Pinpoint the cell where the given text exists, returning its (x, y) midpoint coordinate. 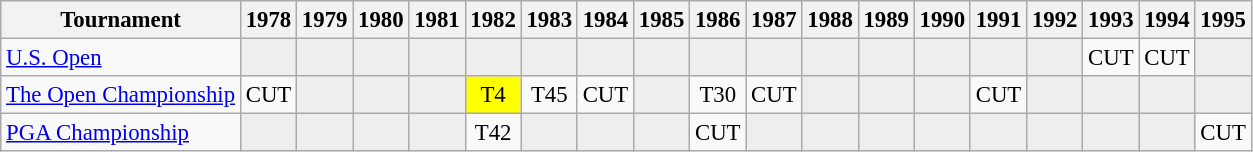
T45 (549, 95)
T30 (718, 95)
1982 (493, 20)
1989 (886, 20)
1988 (830, 20)
1995 (1223, 20)
1993 (1111, 20)
1992 (1055, 20)
1986 (718, 20)
1991 (998, 20)
1981 (437, 20)
The Open Championship (121, 95)
1979 (325, 20)
1983 (549, 20)
1994 (1167, 20)
Tournament (121, 20)
U.S. Open (121, 58)
1978 (268, 20)
T4 (493, 95)
1980 (381, 20)
1987 (774, 20)
1985 (661, 20)
T42 (493, 133)
PGA Championship (121, 133)
1984 (605, 20)
1990 (942, 20)
